Search for the cell housing the specified text and yield its [X, Y] center coordinate. 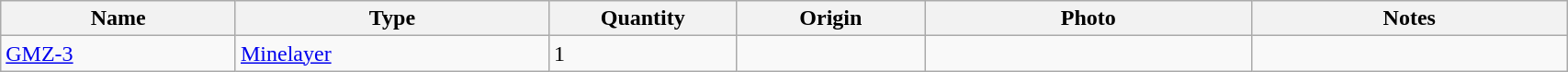
Minelayer [391, 54]
1 [643, 54]
Origin [830, 18]
GMZ-3 [118, 54]
Photo [1089, 18]
Type [391, 18]
Name [118, 18]
Quantity [643, 18]
Notes [1409, 18]
